Pinpoint the cell where the given text exists, returning its [x, y] midpoint coordinate. 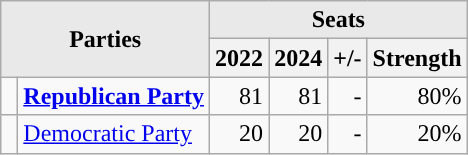
Democratic Party [114, 134]
Seats [338, 20]
Parties [106, 39]
+/- [348, 58]
Republican Party [114, 96]
Strength [417, 58]
2022 [240, 58]
20% [417, 134]
80% [417, 96]
2024 [298, 58]
